Extract the (X, Y) coordinate from the center of the cell holding the provided text.  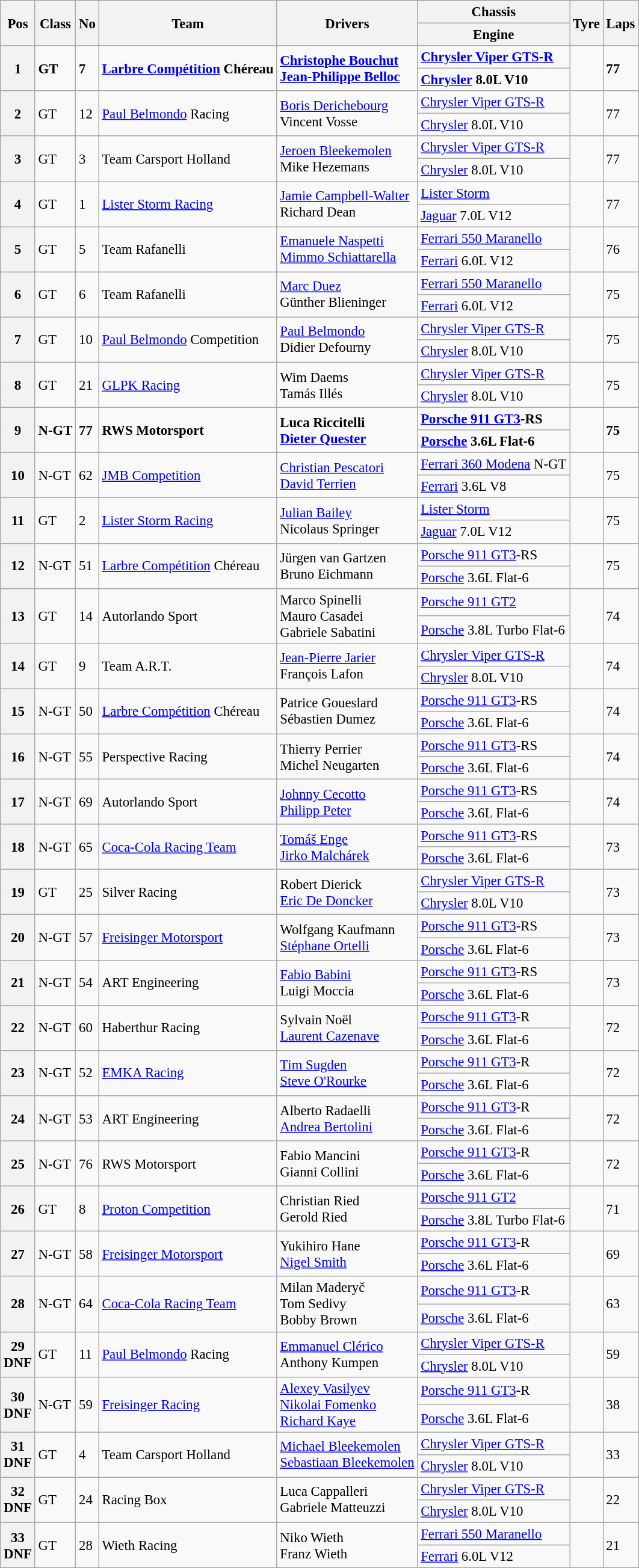
29DNF (18, 1354)
52 (87, 1073)
Perspective Racing (188, 757)
33DNF (18, 1545)
58 (87, 1253)
Christian Ried Gerold Ried (347, 1209)
Engine (493, 35)
33 (621, 1454)
Tomáš Enge Jirko Malchárek (347, 847)
32DNF (18, 1500)
Racing Box (188, 1500)
Luca Riccitelli Dieter Quester (347, 431)
18 (18, 847)
65 (87, 847)
54 (87, 983)
19 (18, 893)
Christian Pescatori David Terrien (347, 475)
Wieth Racing (188, 1545)
Drivers (347, 23)
Emanuele Naspetti Mimmo Schiattarella (347, 249)
Patrice Goueslard Sébastien Dumez (347, 711)
Jürgen van Gartzen Bruno Eichmann (347, 565)
Emmanuel Clérico Anthony Kumpen (347, 1354)
Tim Sugden Steve O'Rourke (347, 1073)
53 (87, 1119)
Michael Bleekemolen Sebastiaan Bleekemolen (347, 1454)
31DNF (18, 1454)
Paul Belmondo Competition (188, 339)
Tyre (586, 23)
26 (18, 1209)
Thierry Perrier Michel Neugarten (347, 757)
Jamie Campbell-Walter Richard Dean (347, 204)
Marc Duez Günther Blieninger (347, 295)
Pos (18, 23)
71 (621, 1209)
Freisinger Racing (188, 1404)
38 (621, 1404)
27 (18, 1253)
57 (87, 937)
Paul Belmondo Didier Defourny (347, 339)
62 (87, 475)
Sylvain Noël Laurent Cazenave (347, 1027)
Julian Bailey Nicolaus Springer (347, 521)
Class (55, 23)
EMKA Racing (188, 1073)
Proton Competition (188, 1209)
Ferrari 3.6L V8 (493, 487)
GLPK Racing (188, 385)
Fabio Mancini Gianni Collini (347, 1163)
15 (18, 711)
64 (87, 1305)
16 (18, 757)
No (87, 23)
Jeroen Bleekemolen Mike Hezemans (347, 159)
51 (87, 565)
Ferrari 360 Modena N-GT (493, 464)
Chassis (493, 12)
23 (18, 1073)
Laps (621, 23)
55 (87, 757)
20 (18, 937)
Boris Derichebourg Vincent Vosse (347, 113)
Alberto Radaelli Andrea Bertolini (347, 1119)
Team A.R.T. (188, 666)
Wim Daems Tamás Illés (347, 385)
13 (18, 616)
Luca Cappalleri Gabriele Matteuzzi (347, 1500)
Christophe Bouchut Jean-Philippe Belloc (347, 69)
Team (188, 23)
Alexey Vasilyev Nikolai Fomenko Richard Kaye (347, 1404)
Wolfgang Kaufmann Stéphane Ortelli (347, 937)
17 (18, 802)
Marco Spinelli Mauro Casadei Gabriele Sabatini (347, 616)
63 (621, 1305)
Johnny Cecotto Philipp Peter (347, 802)
Milan Maderyč Tom Sedivy Bobby Brown (347, 1305)
60 (87, 1027)
50 (87, 711)
Silver Racing (188, 893)
Haberthur Racing (188, 1027)
Jean-Pierre Jarier François Lafon (347, 666)
Robert Dierick Eric De Doncker (347, 893)
30DNF (18, 1404)
Yukihiro Hane Nigel Smith (347, 1253)
Niko Wieth Franz Wieth (347, 1545)
JMB Competition (188, 475)
Fabio Babini Luigi Moccia (347, 983)
